Capture the cell that displays the provided text and extract its (X, Y) central coordinate. 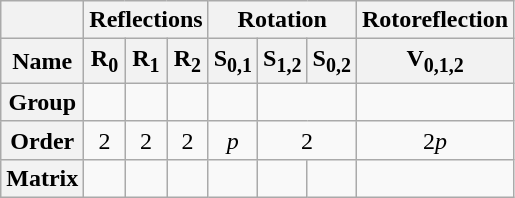
Rotation (282, 20)
S0,1 (232, 61)
R0 (104, 61)
V0,1,2 (434, 61)
S1,2 (282, 61)
Rotoreflection (434, 20)
2p (434, 140)
p (232, 140)
R2 (188, 61)
S0,2 (332, 61)
Reflections (146, 20)
Order (42, 140)
Group (42, 102)
Matrix (42, 178)
Name (42, 61)
R1 (146, 61)
